Search for the cell housing the specified text and yield its [x, y] center coordinate. 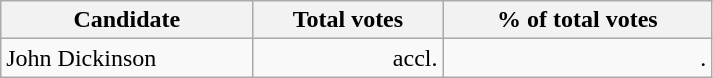
. [578, 58]
Total votes [348, 20]
John Dickinson [127, 58]
Candidate [127, 20]
accl. [348, 58]
% of total votes [578, 20]
